Determine the (X, Y) coordinate at the center of the cell enclosing the given text.  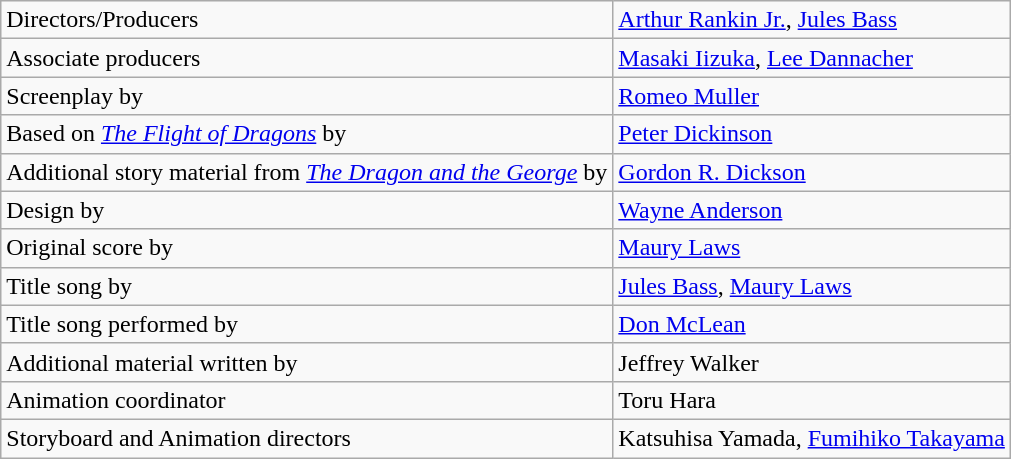
Design by (307, 210)
Directors/Producers (307, 20)
Title song by (307, 286)
Additional story material from The Dragon and the George by (307, 172)
Romeo Muller (812, 96)
Jeffrey Walker (812, 362)
Don McLean (812, 324)
Gordon R. Dickson (812, 172)
Toru Hara (812, 400)
Maury Laws (812, 248)
Storyboard and Animation directors (307, 438)
Additional material written by (307, 362)
Wayne Anderson (812, 210)
Original score by (307, 248)
Screenplay by (307, 96)
Title song performed by (307, 324)
Peter Dickinson (812, 134)
Associate producers (307, 58)
Katsuhisa Yamada, Fumihiko Takayama (812, 438)
Masaki Iizuka, Lee Dannacher (812, 58)
Jules Bass, Maury Laws (812, 286)
Animation coordinator (307, 400)
Arthur Rankin Jr., Jules Bass (812, 20)
Based on The Flight of Dragons by (307, 134)
